Provide the [x, y] coordinate of the cell's center where the given text is located.  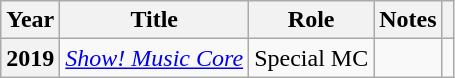
Special MC [312, 58]
Title [154, 20]
Notes [408, 20]
Show! Music Core [154, 58]
Role [312, 20]
Year [30, 20]
2019 [30, 58]
